Search for the cell housing the specified text and yield its [x, y] center coordinate. 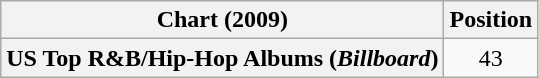
43 [491, 58]
Position [491, 20]
US Top R&B/Hip-Hop Albums (Billboard) [222, 58]
Chart (2009) [222, 20]
